Pinpoint the cell where the given text exists, returning its [X, Y] midpoint coordinate. 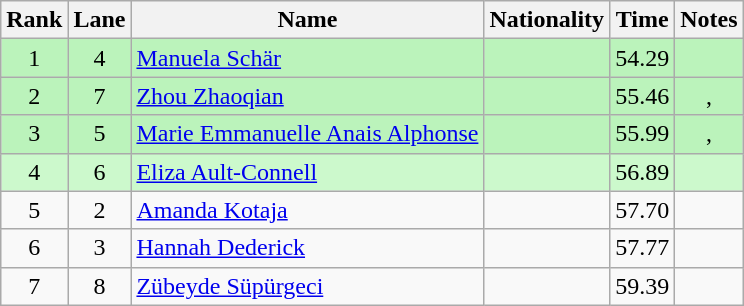
56.89 [642, 172]
Nationality [547, 20]
Eliza Ault-Connell [308, 172]
8 [100, 286]
57.70 [642, 210]
Time [642, 20]
54.29 [642, 58]
Name [308, 20]
Zhou Zhaoqian [308, 96]
Hannah Dederick [308, 248]
Manuela Schär [308, 58]
Zübeyde Süpürgeci [308, 286]
55.46 [642, 96]
57.77 [642, 248]
Amanda Kotaja [308, 210]
Notes [709, 20]
Rank [34, 20]
1 [34, 58]
55.99 [642, 134]
Lane [100, 20]
Marie Emmanuelle Anais Alphonse [308, 134]
59.39 [642, 286]
